Provide the (X, Y) coordinate of the cell's center where the given text is located.  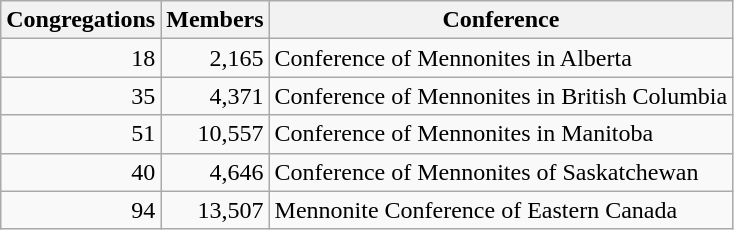
Members (215, 20)
Conference of Mennonites in Alberta (501, 58)
51 (81, 134)
4,646 (215, 172)
Conference of Mennonites in Manitoba (501, 134)
Conference of Mennonites in British Columbia (501, 96)
13,507 (215, 210)
18 (81, 58)
Conference (501, 20)
Mennonite Conference of Eastern Canada (501, 210)
94 (81, 210)
2,165 (215, 58)
Congregations (81, 20)
4,371 (215, 96)
35 (81, 96)
Conference of Mennonites of Saskatchewan (501, 172)
10,557 (215, 134)
40 (81, 172)
